Return (X, Y) of the center of cell containing provided text 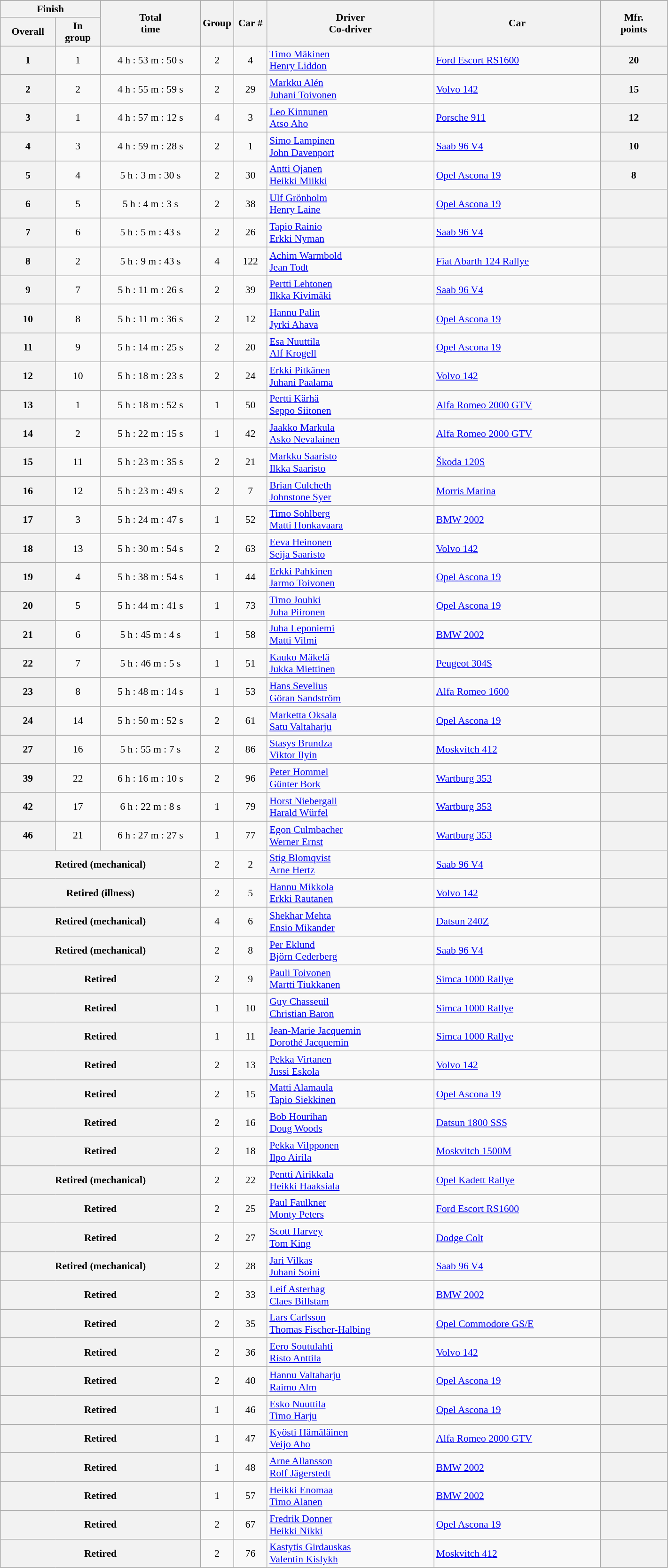
Finish (51, 9)
96 (250, 778)
Esko Nuuttila Timo Harju (351, 1410)
Group (217, 23)
Škoda 120S (517, 462)
5 h : 48 m : 14 s (150, 692)
Stig Blomqvist Arne Hertz (351, 864)
5 h : 18 m : 52 s (150, 405)
Retired (illness) (101, 893)
5 h : 4 m : 3 s (150, 204)
Kyösti Hämäläinen Veijo Aho (351, 1438)
6 h : 27 m : 27 s (150, 835)
Hannu Palin Jyrki Ahava (351, 318)
Scott Harvey Tom King (351, 1237)
Hannu Mikkola Erkki Rautanen (351, 893)
Esa Nuuttila Alf Krogell (351, 348)
Jean-Marie Jacquemin Dorothé Jacquemin (351, 1036)
36 (250, 1353)
Peter Hommel Günter Bork (351, 778)
77 (250, 835)
Bob Hourihan Doug Woods (351, 1123)
Porsche 911 (517, 117)
5 h : 45 m : 4 s (150, 634)
Juha Leponiemi Matti Vilmi (351, 634)
5 h : 24 m : 47 s (150, 520)
61 (250, 721)
Per Eklund Björn Cederberg (351, 951)
25 (250, 1209)
Timo Jouhki Juha Piironen (351, 606)
35 (250, 1324)
5 h : 22 m : 15 s (150, 434)
33 (250, 1295)
Hannu Valtaharju Raimo Alm (351, 1381)
5 h : 55 m : 7 s (150, 750)
Pertti Lehtonen Ilkka Kivimäki (351, 290)
38 (250, 204)
76 (250, 1553)
Dodge Colt (517, 1237)
Shekhar Mehta Ensio Mikander (351, 922)
Totaltime (150, 23)
Erkki Pitkänen Juhani Paalama (351, 376)
5 h : 38 m : 54 s (150, 577)
73 (250, 606)
67 (250, 1525)
Stasys Brundza Viktor Ilyin (351, 750)
5 h : 5 m : 43 s (150, 233)
79 (250, 807)
Timo Mäkinen Henry Liddon (351, 60)
Pentti Airikkala Heikki Haaksiala (351, 1180)
Datsun 1800 SSS (517, 1123)
30 (250, 175)
58 (250, 634)
Timo Sohlberg Matti Honkavaara (351, 520)
Guy Chasseuil Christian Baron (351, 1008)
4 h : 55 m : 59 s (150, 89)
4 h : 57 m : 12 s (150, 117)
Morris Marina (517, 491)
Paul Faulkner Monty Peters (351, 1209)
Peugeot 304S (517, 663)
50 (250, 405)
5 h : 18 m : 23 s (150, 376)
Moskvitch 1500M (517, 1152)
5 h : 11 m : 36 s (150, 318)
Ulf Grönholm Henry Laine (351, 204)
Eero Soutulahti Risto Anttila (351, 1353)
29 (250, 89)
DriverCo-driver (351, 23)
122 (250, 261)
Leo Kinnunen Atso Aho (351, 117)
5 h : 3 m : 30 s (150, 175)
Ingroup (78, 32)
51 (250, 663)
47 (250, 1438)
53 (250, 692)
48 (250, 1467)
57 (250, 1496)
Mfr.points (634, 23)
Arne Allansson Rolf Jägerstedt (351, 1467)
Pekka Vilpponen Ilpo Airila (351, 1152)
Egon Culmbacher Werner Ernst (351, 835)
6 h : 16 m : 10 s (150, 778)
Antti Ojanen Heikki Miikki (351, 175)
Hans Sevelius Göran Sandström (351, 692)
28 (250, 1266)
Simo Lampinen John Davenport (351, 147)
Overall (28, 32)
5 h : 46 m : 5 s (150, 663)
Kauko Mäkelä Jukka Miettinen (351, 663)
5 h : 14 m : 25 s (150, 348)
5 h : 23 m : 35 s (150, 462)
Jari Vilkas Juhani Soini (351, 1266)
5 h : 44 m : 41 s (150, 606)
Heikki Enomaa Timo Alanen (351, 1496)
Car (517, 23)
19 (28, 577)
6 h : 22 m : 8 s (150, 807)
Horst Niebergall Harald Würfel (351, 807)
4 h : 59 m : 28 s (150, 147)
Pertti Kärhä Seppo Siitonen (351, 405)
Matti Alamaula Tapio Siekkinen (351, 1094)
Eeva Heinonen Seija Saaristo (351, 549)
Fredrik Donner Heikki Nikki (351, 1525)
5 h : 23 m : 49 s (150, 491)
Pauli Toivonen Martti Tiukkanen (351, 979)
Brian Culcheth Johnstone Syer (351, 491)
Fiat Abarth 124 Rallye (517, 261)
5 h : 9 m : 43 s (150, 261)
Leif Asterhag Claes Billstam (351, 1295)
Markku Saaristo Ilkka Saaristo (351, 462)
5 h : 30 m : 54 s (150, 549)
5 h : 50 m : 52 s (150, 721)
63 (250, 549)
Pekka Virtanen Jussi Eskola (351, 1065)
Alfa Romeo 1600 (517, 692)
Markku Alén Juhani Toivonen (351, 89)
Kastytis Girdauskas Valentin Kislykh (351, 1553)
Opel Commodore GS/E (517, 1324)
52 (250, 520)
86 (250, 750)
4 h : 53 m : 50 s (150, 60)
Erkki Pahkinen Jarmo Toivonen (351, 577)
40 (250, 1381)
Achim Warmbold Jean Todt (351, 261)
Marketta Oksala Satu Valtaharju (351, 721)
26 (250, 233)
Car # (250, 23)
44 (250, 577)
5 h : 11 m : 26 s (150, 290)
Tapio Rainio Erkki Nyman (351, 233)
Opel Kadett Rallye (517, 1180)
23 (28, 692)
Lars Carlsson Thomas Fischer-Halbing (351, 1324)
Datsun 240Z (517, 922)
Jaakko Markula Asko Nevalainen (351, 434)
